Provide the (X, Y) coordinate of the cell's center where the given text is located.  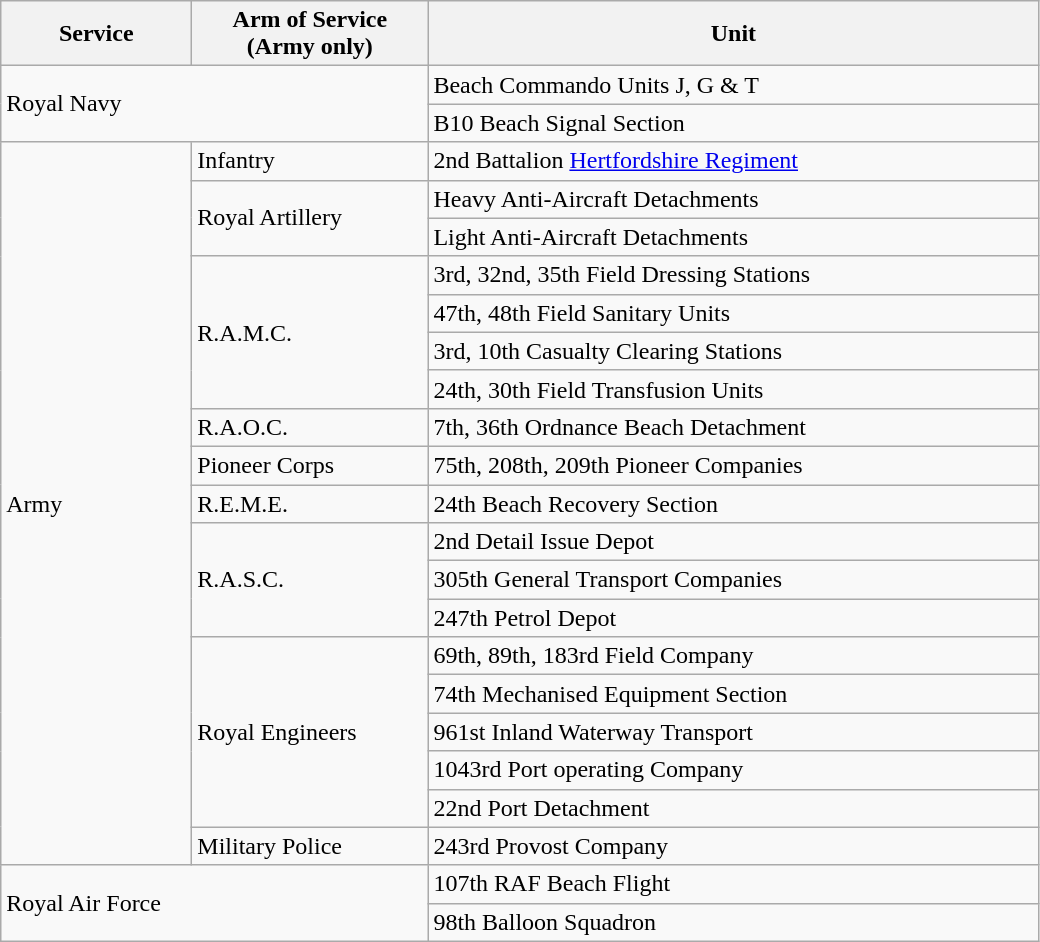
Service (96, 34)
Army (96, 504)
243rd Provost Company (734, 846)
Military Police (310, 846)
Infantry (310, 161)
22nd Port Detachment (734, 808)
Pioneer Corps (310, 465)
Beach Commando Units J, G & T (734, 85)
Unit (734, 34)
Heavy Anti-Aircraft Detachments (734, 199)
R.A.S.C. (310, 580)
74th Mechanised Equipment Section (734, 694)
B10 Beach Signal Section (734, 123)
2nd Detail Issue Depot (734, 542)
247th Petrol Depot (734, 618)
107th RAF Beach Flight (734, 884)
47th, 48th Field Sanitary Units (734, 313)
Light Anti-Aircraft Detachments (734, 237)
75th, 208th, 209th Pioneer Companies (734, 465)
305th General Transport Companies (734, 580)
R.A.M.C. (310, 332)
98th Balloon Squadron (734, 922)
24th, 30th Field Transfusion Units (734, 389)
7th, 36th Ordnance Beach Detachment (734, 427)
3rd, 32nd, 35th Field Dressing Stations (734, 275)
961st Inland Waterway Transport (734, 732)
Royal Air Force (214, 903)
R.A.O.C. (310, 427)
R.E.M.E. (310, 503)
2nd Battalion Hertfordshire Regiment (734, 161)
69th, 89th, 183rd Field Company (734, 656)
3rd, 10th Casualty Clearing Stations (734, 351)
24th Beach Recovery Section (734, 503)
Royal Artillery (310, 218)
1043rd Port operating Company (734, 770)
Royal Navy (214, 104)
Royal Engineers (310, 732)
Arm of Service(Army only) (310, 34)
